Return (x, y) of the center of cell containing provided text 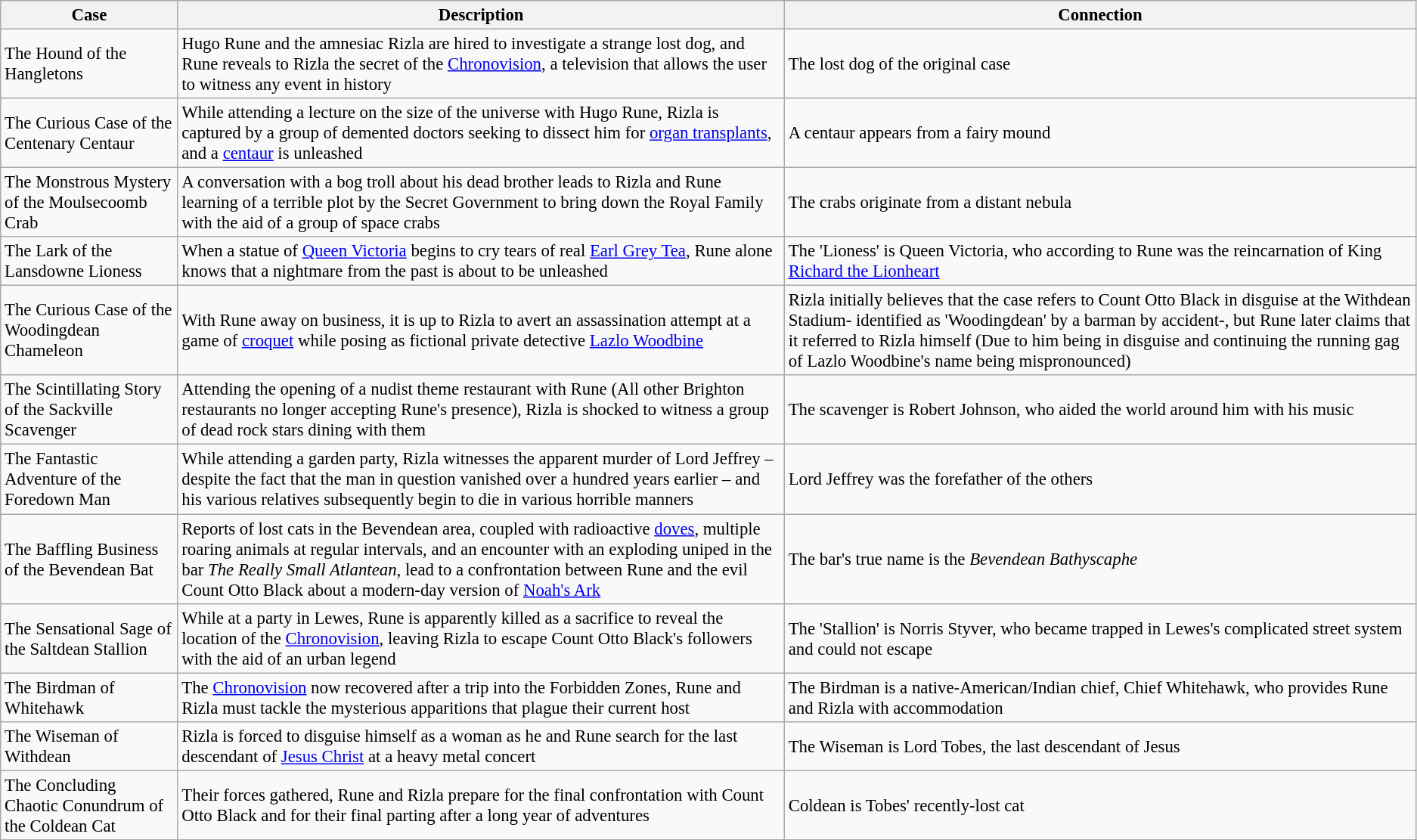
The Monstrous Mystery of the Moulsecoomb Crab (89, 203)
The crabs originate from a distant nebula (1099, 203)
The Birdman is a native-American/Indian chief, Chief Whitehawk, who provides Rune and Rizla with accommodation (1099, 697)
The Concluding Chaotic Conundrum of the Coldean Cat (89, 805)
Description (481, 15)
The Scintillating Story of the Sackville Scavenger (89, 410)
Coldean is Tobes' recently-lost cat (1099, 805)
Case (89, 15)
A centaur appears from a fairy mound (1099, 133)
The lost dog of the original case (1099, 64)
The Fantastic Adventure of the Foredown Man (89, 479)
The Baffling Business of the Bevendean Bat (89, 559)
The Lark of the Lansdowne Lioness (89, 262)
The Wiseman of Withdean (89, 745)
Lord Jeffrey was the forefather of the others (1099, 479)
The 'Stallion' is Norris Styver, who became trapped in Lewes's complicated street system and could not escape (1099, 638)
The bar's true name is the Bevendean Bathyscaphe (1099, 559)
The scavenger is Robert Johnson, who aided the world around him with his music (1099, 410)
The Curious Case of the Centenary Centaur (89, 133)
The Wiseman is Lord Tobes, the last descendant of Jesus (1099, 745)
The Sensational Sage of the Saltdean Stallion (89, 638)
When a statue of Queen Victoria begins to cry tears of real Earl Grey Tea, Rune alone knows that a nightmare from the past is about to be unleashed (481, 262)
The Curious Case of the Woodingdean Chameleon (89, 331)
The Birdman of Whitehawk (89, 697)
Rizla is forced to disguise himself as a woman as he and Rune search for the last descendant of Jesus Christ at a heavy metal concert (481, 745)
The Hound of the Hangletons (89, 64)
The 'Lioness' is Queen Victoria, who according to Rune was the reincarnation of King Richard the Lionheart (1099, 262)
Connection (1099, 15)
